Determine the [x, y] coordinate at the center of the cell enclosing the given text.  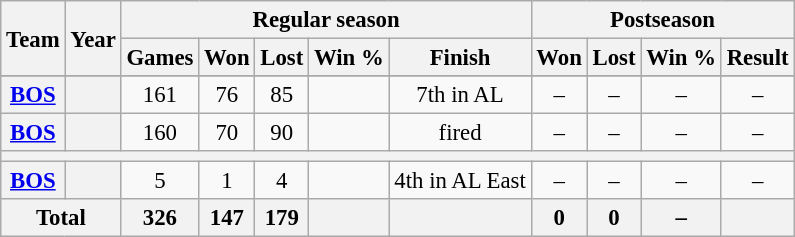
76 [227, 95]
Finish [460, 58]
Team [33, 38]
Games [160, 58]
85 [282, 95]
90 [282, 133]
Regular season [326, 20]
4th in AL East [460, 181]
4 [282, 181]
1 [227, 181]
161 [160, 95]
Result [758, 58]
5 [160, 181]
Postseason [662, 20]
7th in AL [460, 95]
70 [227, 133]
160 [160, 133]
fired [460, 133]
Year [93, 38]
